Output the [X, Y] coordinate of the center of the cell containing the given text.  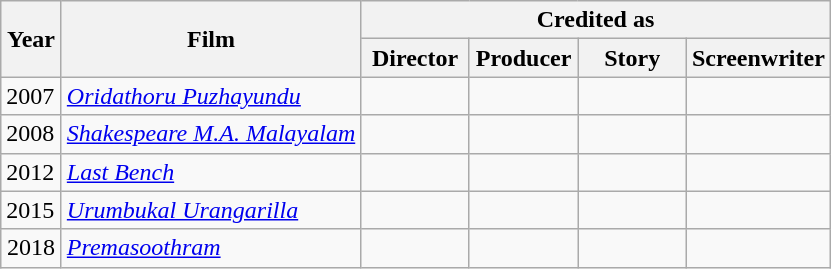
2012 [32, 172]
Story [632, 58]
Urumbukal Urangarilla [210, 210]
Director [416, 58]
Screenwriter [758, 58]
Last Bench [210, 172]
Premasoothram [210, 248]
2018 [32, 248]
2008 [32, 134]
2015 [32, 210]
Credited as [596, 20]
Film [210, 39]
Shakespeare M.A. Malayalam [210, 134]
Year [32, 39]
2007 [32, 96]
Oridathoru Puzhayundu [210, 96]
Producer [524, 58]
